Determine the (x, y) coordinate at the center of the cell enclosing the given text.  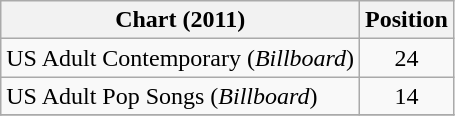
US Adult Contemporary (Billboard) (180, 58)
US Adult Pop Songs (Billboard) (180, 96)
14 (407, 96)
24 (407, 58)
Chart (2011) (180, 20)
Position (407, 20)
